For the text-containing cell, return its midpoint in (X, Y) coordinate format. 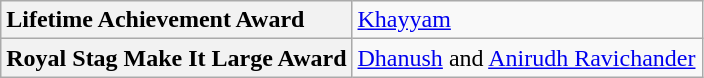
Khayyam (528, 20)
Lifetime Achievement Award (176, 20)
Royal Stag Make It Large Award (176, 58)
Dhanush and Anirudh Ravichander (528, 58)
